For the text-containing cell, return its midpoint in [X, Y] coordinate format. 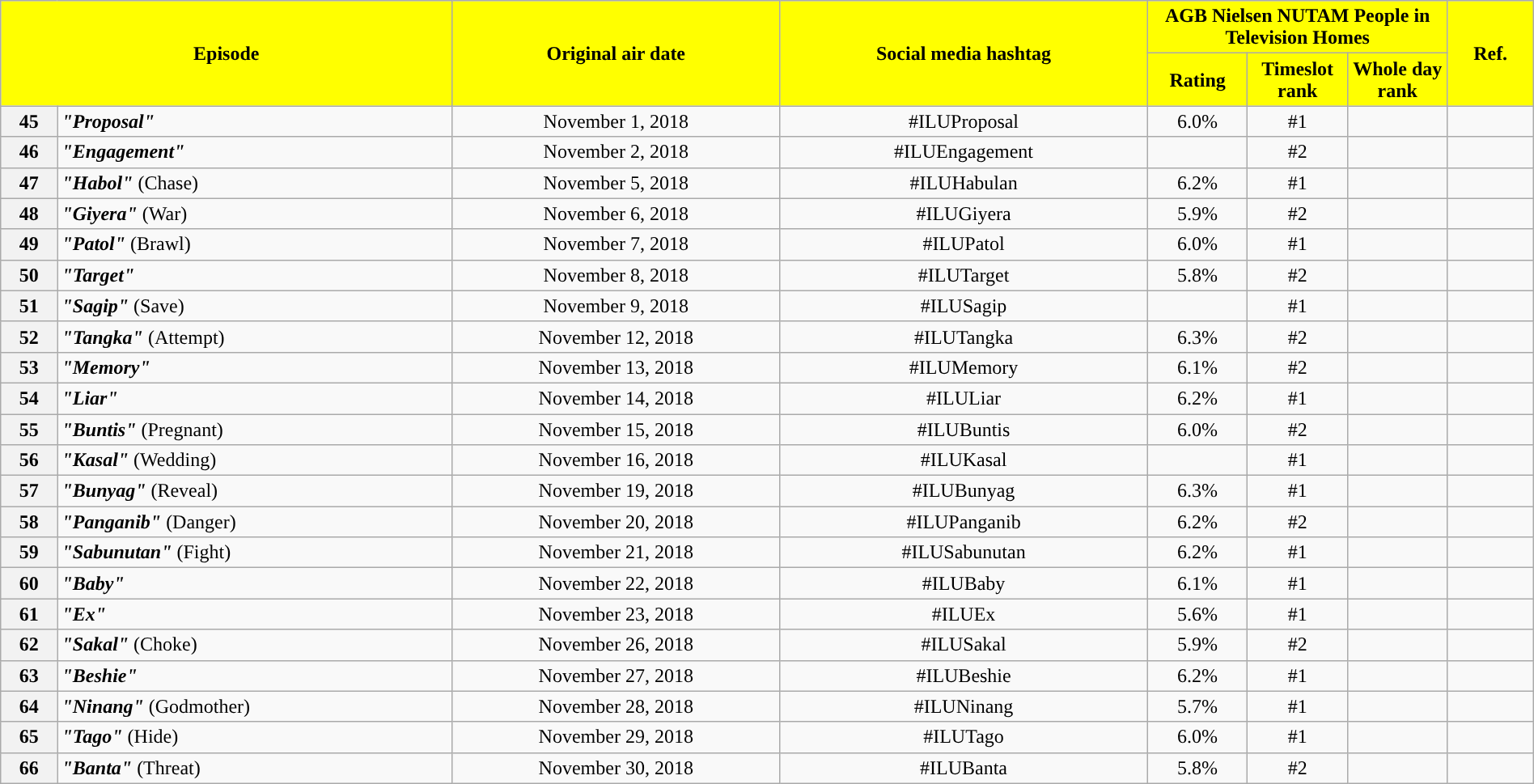
November 28, 2018 [617, 706]
#ILULiar [964, 398]
#ILUSakal [964, 645]
51 [29, 306]
November 9, 2018 [617, 306]
November 19, 2018 [617, 491]
#ILUTarget [964, 275]
#ILUSabunutan [964, 553]
November 13, 2018 [617, 367]
49 [29, 244]
Rating [1197, 79]
November 8, 2018 [617, 275]
63 [29, 676]
"Giyera" (War) [255, 214]
45 [29, 121]
"Memory" [255, 367]
62 [29, 645]
65 [29, 737]
"Panganib" (Danger) [255, 522]
Original air date [617, 53]
Ref. [1490, 53]
"Bunyag" (Reveal) [255, 491]
"Sakal" (Choke) [255, 645]
Timeslotrank [1298, 79]
#ILUBeshie [964, 676]
#ILUHabulan [964, 183]
"Beshie" [255, 676]
54 [29, 398]
"Ex" [255, 614]
5.7% [1197, 706]
48 [29, 214]
#ILUMemory [964, 367]
November 20, 2018 [617, 522]
"Ninang" (Godmother) [255, 706]
November 23, 2018 [617, 614]
November 6, 2018 [617, 214]
#ILUBanta [964, 768]
November 14, 2018 [617, 398]
#ILUProposal [964, 121]
November 22, 2018 [617, 583]
November 27, 2018 [617, 676]
"Sabunutan" (Fight) [255, 553]
56 [29, 460]
"Tangka" (Attempt) [255, 337]
November 30, 2018 [617, 768]
60 [29, 583]
#ILUBuntis [964, 430]
Episode [227, 53]
57 [29, 491]
"Target" [255, 275]
#ILUBunyag [964, 491]
#ILUSagip [964, 306]
"Habol" (Chase) [255, 183]
55 [29, 430]
#ILUKasal [964, 460]
November 5, 2018 [617, 183]
November 7, 2018 [617, 244]
November 2, 2018 [617, 152]
52 [29, 337]
66 [29, 768]
November 26, 2018 [617, 645]
"Proposal" [255, 121]
"Buntis" (Pregnant) [255, 430]
#ILUGiyera [964, 214]
#ILUNinang [964, 706]
58 [29, 522]
61 [29, 614]
#ILUTangka [964, 337]
"Engagement" [255, 152]
#ILUTago [964, 737]
5.6% [1197, 614]
#ILUEngagement [964, 152]
November 29, 2018 [617, 737]
64 [29, 706]
November 21, 2018 [617, 553]
"Tago" (Hide) [255, 737]
59 [29, 553]
"Kasal" (Wedding) [255, 460]
50 [29, 275]
"Baby" [255, 583]
"Liar" [255, 398]
"Sagip" (Save) [255, 306]
53 [29, 367]
November 1, 2018 [617, 121]
November 15, 2018 [617, 430]
AGB Nielsen NUTAM People in Television Homes [1298, 28]
"Patol" (Brawl) [255, 244]
#ILUPanganib [964, 522]
Whole dayrank [1397, 79]
#ILUEx [964, 614]
46 [29, 152]
Social media hashtag [964, 53]
47 [29, 183]
November 16, 2018 [617, 460]
#ILUBaby [964, 583]
November 12, 2018 [617, 337]
"Banta" (Threat) [255, 768]
#ILUPatol [964, 244]
